Locate the cell with the specified text and output its [x, y] center coordinate. 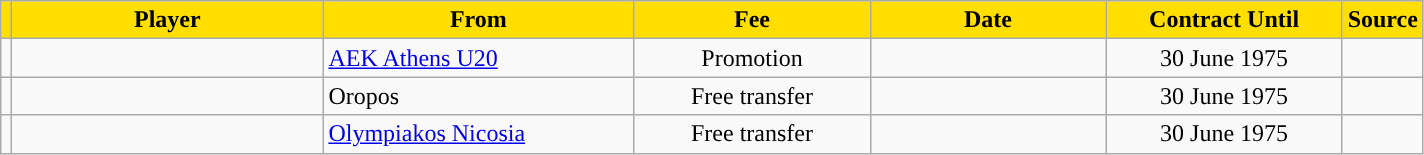
Olympiakos Nicosia [478, 134]
Promotion [752, 58]
Player [168, 20]
Fee [752, 20]
Contract Until [1224, 20]
Source [1382, 20]
From [478, 20]
Oropos [478, 96]
Date [988, 20]
AEK Athens U20 [478, 58]
